Return (x, y) of the center of cell containing provided text 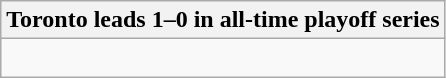
Toronto leads 1–0 in all-time playoff series (223, 20)
